Search for the cell housing the specified text and yield its (X, Y) center coordinate. 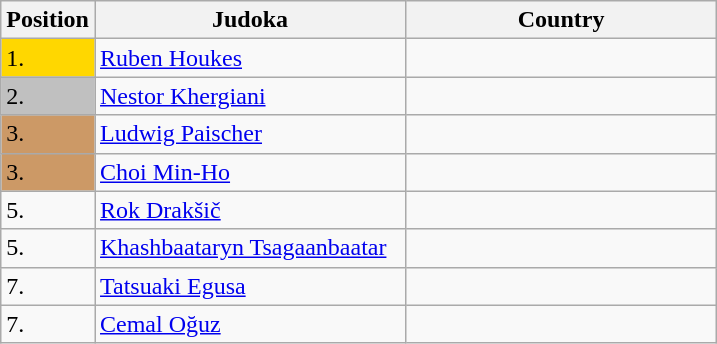
Judoka (250, 20)
Nestor Khergiani (250, 96)
Country (562, 20)
2. (48, 96)
Cemal Oğuz (250, 324)
Choi Min-Ho (250, 172)
Rok Drakšič (250, 210)
Ludwig Paischer (250, 134)
Ruben Houkes (250, 58)
Position (48, 20)
1. (48, 58)
Tatsuaki Egusa (250, 286)
Khashbaataryn Tsagaanbaatar (250, 248)
